Extract the (X, Y) coordinate from the center of the cell holding the provided text.  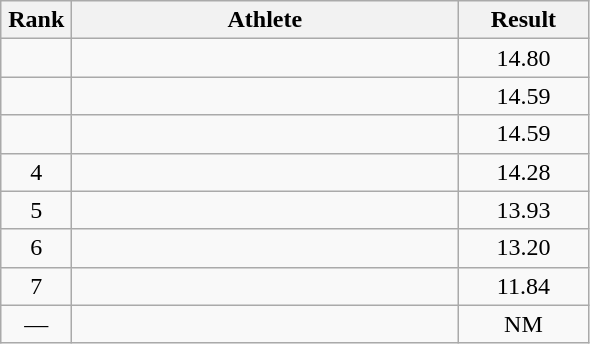
13.20 (524, 248)
5 (36, 210)
13.93 (524, 210)
11.84 (524, 286)
6 (36, 248)
Rank (36, 20)
Athlete (265, 20)
14.28 (524, 172)
14.80 (524, 58)
— (36, 324)
Result (524, 20)
NM (524, 324)
7 (36, 286)
4 (36, 172)
